For the text-containing cell, return its midpoint in (x, y) coordinate format. 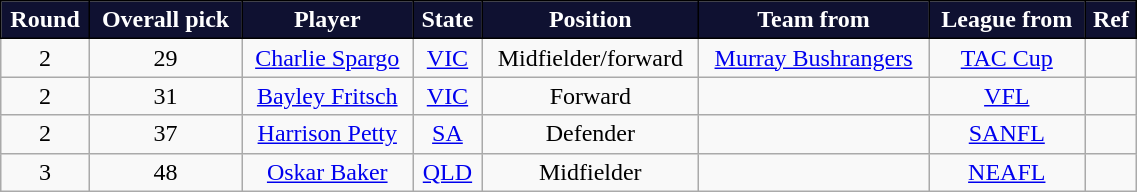
State (448, 20)
Team from (813, 20)
Forward (590, 96)
29 (165, 58)
QLD (448, 172)
VFL (1007, 96)
TAC Cup (1007, 58)
NEAFL (1007, 172)
Midfielder/forward (590, 58)
Overall pick (165, 20)
37 (165, 134)
Round (46, 20)
SANFL (1007, 134)
Player (328, 20)
Harrison Petty (328, 134)
Position (590, 20)
Charlie Spargo (328, 58)
Ref (1111, 20)
SA (448, 134)
48 (165, 172)
3 (46, 172)
Oskar Baker (328, 172)
League from (1007, 20)
31 (165, 96)
Murray Bushrangers (813, 58)
Defender (590, 134)
Midfielder (590, 172)
Bayley Fritsch (328, 96)
